For the text-containing cell, return its midpoint in [x, y] coordinate format. 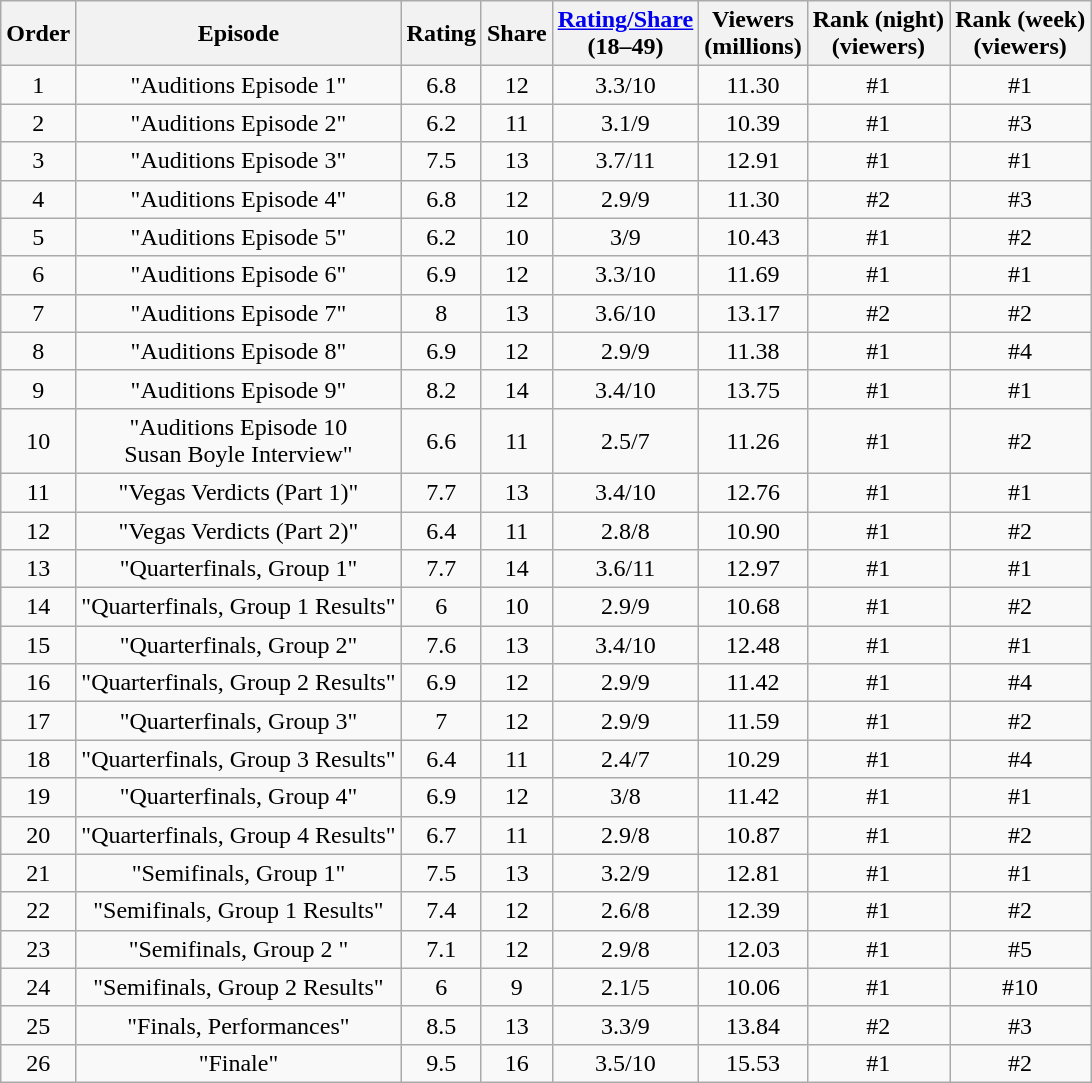
Order [38, 34]
"Quarterfinals, Group 1 Results" [238, 607]
3.5/10 [626, 1063]
Rating/Share(18–49) [626, 34]
"Auditions Episode 6" [238, 275]
12.76 [753, 492]
9.5 [441, 1063]
#10 [1020, 987]
24 [38, 987]
18 [38, 759]
11.59 [753, 721]
"Quarterfinals, Group 3" [238, 721]
10.87 [753, 835]
"Quarterfinals, Group 2 Results" [238, 683]
Rating [441, 34]
3.2/9 [626, 873]
"Quarterfinals, Group 1" [238, 569]
10.06 [753, 987]
12.39 [753, 911]
"Semifinals, Group 1 Results" [238, 911]
3.6/10 [626, 313]
10.68 [753, 607]
2.4/7 [626, 759]
Rank (week)(viewers) [1020, 34]
#5 [1020, 949]
21 [38, 873]
23 [38, 949]
12.03 [753, 949]
3.7/11 [626, 161]
3.6/11 [626, 569]
8.2 [441, 389]
17 [38, 721]
12.91 [753, 161]
20 [38, 835]
15.53 [753, 1063]
10.43 [753, 237]
19 [38, 797]
2.1/5 [626, 987]
"Vegas Verdicts (Part 1)" [238, 492]
"Finale" [238, 1063]
12.48 [753, 645]
7.4 [441, 911]
"Auditions Episode 3" [238, 161]
3/8 [626, 797]
"Semifinals, Group 2 " [238, 949]
3 [38, 161]
6.6 [441, 440]
Share [516, 34]
1 [38, 85]
26 [38, 1063]
"Quarterfinals, Group 4" [238, 797]
8.5 [441, 1025]
"Auditions Episode 9" [238, 389]
13.17 [753, 313]
7.6 [441, 645]
15 [38, 645]
22 [38, 911]
10.29 [753, 759]
13.75 [753, 389]
2.5/7 [626, 440]
25 [38, 1025]
"Auditions Episode 1" [238, 85]
13.84 [753, 1025]
3.3/9 [626, 1025]
"Auditions Episode 8" [238, 351]
"Auditions Episode 4" [238, 199]
6.7 [441, 835]
2.8/8 [626, 531]
3/9 [626, 237]
"Quarterfinals, Group 2" [238, 645]
"Auditions Episode 10Susan Boyle Interview" [238, 440]
10.39 [753, 123]
12.97 [753, 569]
2 [38, 123]
"Semifinals, Group 2 Results" [238, 987]
11.26 [753, 440]
5 [38, 237]
12.81 [753, 873]
Episode [238, 34]
7.1 [441, 949]
"Vegas Verdicts (Part 2)" [238, 531]
3.1/9 [626, 123]
10.90 [753, 531]
"Auditions Episode 2" [238, 123]
4 [38, 199]
Viewers(millions) [753, 34]
"Auditions Episode 5" [238, 237]
"Quarterfinals, Group 4 Results" [238, 835]
"Auditions Episode 7" [238, 313]
"Finals, Performances" [238, 1025]
"Quarterfinals, Group 3 Results" [238, 759]
2.6/8 [626, 911]
11.69 [753, 275]
"Semifinals, Group 1" [238, 873]
Rank (night)(viewers) [878, 34]
11.38 [753, 351]
